Return [x, y] of the center of cell containing provided text 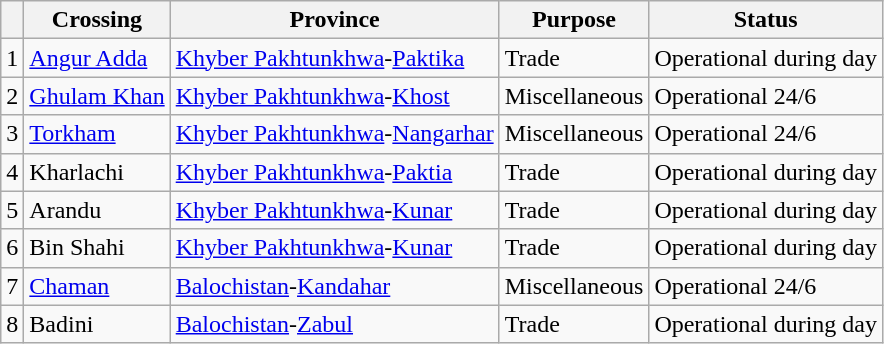
3 [12, 134]
Crossing [97, 20]
Status [766, 20]
Torkham [97, 134]
Chaman [97, 286]
Angur Adda [97, 58]
Kharlachi [97, 172]
Purpose [574, 20]
Khyber Pakhtunkhwa-Khost [334, 96]
7 [12, 286]
5 [12, 210]
Ghulam Khan [97, 96]
1 [12, 58]
Khyber Pakhtunkhwa-Paktia [334, 172]
Khyber Pakhtunkhwa-Paktika [334, 58]
Khyber Pakhtunkhwa-Nangarhar [334, 134]
Arandu [97, 210]
8 [12, 324]
Bin Shahi [97, 248]
Balochistan-Kandahar [334, 286]
4 [12, 172]
Balochistan-Zabul [334, 324]
Province [334, 20]
2 [12, 96]
6 [12, 248]
Badini [97, 324]
